Search for the cell housing the specified text and yield its [x, y] center coordinate. 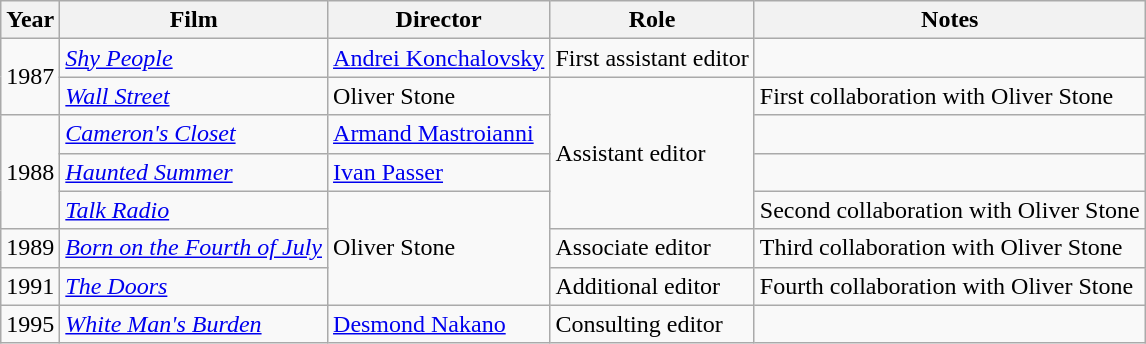
Haunted Summer [194, 172]
Wall Street [194, 96]
Notes [950, 20]
Role [652, 20]
The Doors [194, 286]
First collaboration with Oliver Stone [950, 96]
Fourth collaboration with Oliver Stone [950, 286]
Desmond Nakano [439, 324]
Additional editor [652, 286]
1989 [30, 248]
1995 [30, 324]
Director [439, 20]
Born on the Fourth of July [194, 248]
1991 [30, 286]
White Man's Burden [194, 324]
Associate editor [652, 248]
1987 [30, 77]
Assistant editor [652, 153]
Shy People [194, 58]
Second collaboration with Oliver Stone [950, 210]
Film [194, 20]
Andrei Konchalovsky [439, 58]
Year [30, 20]
1988 [30, 172]
First assistant editor [652, 58]
Ivan Passer [439, 172]
Third collaboration with Oliver Stone [950, 248]
Cameron's Closet [194, 134]
Armand Mastroianni [439, 134]
Consulting editor [652, 324]
Talk Radio [194, 210]
